Determine the [x, y] coordinate at the center of the cell enclosing the given text.  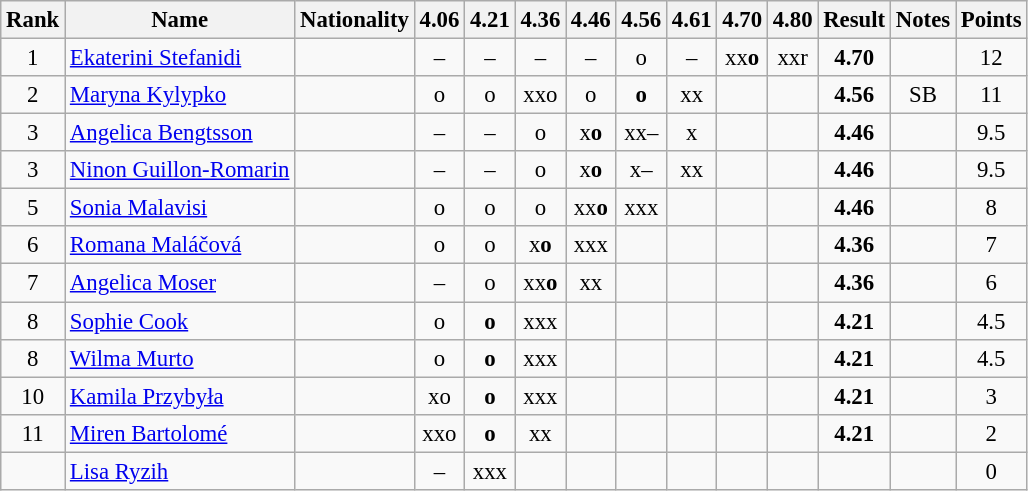
Angelica Bengtsson [180, 133]
Sonia Malavisi [180, 208]
SB [922, 95]
xx– [641, 133]
Sophie Cook [180, 321]
1 [33, 58]
0 [992, 471]
4.61 [691, 20]
4.06 [439, 20]
Ninon Guillon-Romarin [180, 170]
Notes [922, 20]
Maryna Kylypko [180, 95]
Rank [33, 20]
Romana Maláčová [180, 245]
Result [854, 20]
Points [992, 20]
Kamila Przybyła [180, 396]
4.80 [792, 20]
Wilma Murto [180, 358]
Name [180, 20]
Angelica Moser [180, 283]
5 [33, 208]
10 [33, 396]
Nationality [354, 20]
12 [992, 58]
x [691, 133]
x– [641, 170]
xxr [792, 58]
Lisa Ryzih [180, 471]
Miren Bartolomé [180, 433]
Ekaterini Stefanidi [180, 58]
